Capture the cell that displays the provided text and extract its (x, y) central coordinate. 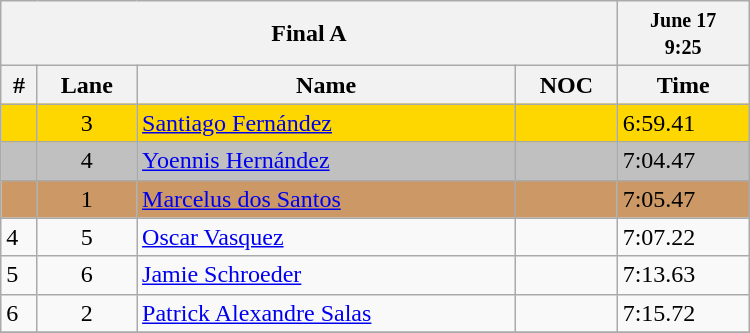
Final A (309, 34)
Jamie Schroeder (326, 275)
Yoennis Hernández (326, 161)
6:59.41 (683, 123)
3 (86, 123)
Santiago Fernández (326, 123)
NOC (567, 85)
7:15.72 (683, 313)
7:05.47 (683, 199)
Lane (86, 85)
1 (86, 199)
Name (326, 85)
2 (86, 313)
# (19, 85)
Marcelus dos Santos (326, 199)
7:07.22 (683, 237)
7:04.47 (683, 161)
7:13.63 (683, 275)
June 179:25 (683, 34)
Time (683, 85)
Oscar Vasquez (326, 237)
Patrick Alexandre Salas (326, 313)
